Identify which cell holds the provided text, then report its [x, y] central coordinate. 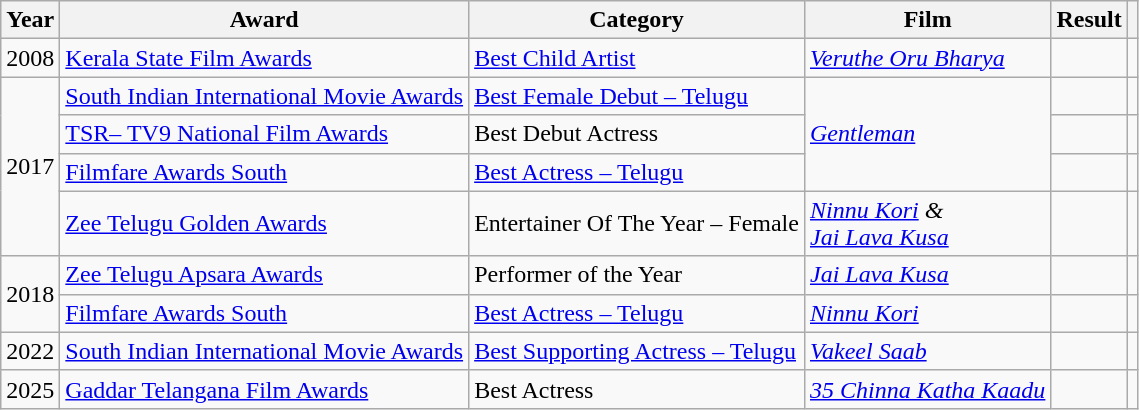
2025 [30, 389]
Category [637, 20]
Year [30, 20]
2022 [30, 351]
Veruthe Oru Bharya [927, 58]
2018 [30, 294]
TSR– TV9 National Film Awards [264, 134]
Award [264, 20]
2017 [30, 166]
Jai Lava Kusa [927, 275]
Result [1089, 20]
Best Actress [637, 389]
Best Debut Actress [637, 134]
Best Female Debut – Telugu [637, 96]
Zee Telugu Golden Awards [264, 224]
Film [927, 20]
Ninnu Kori &Jai Lava Kusa [927, 224]
Entertainer Of The Year – Female [637, 224]
Performer of the Year [637, 275]
35 Chinna Katha Kaadu [927, 389]
Gaddar Telangana Film Awards [264, 389]
Zee Telugu Apsara Awards [264, 275]
Kerala State Film Awards [264, 58]
Best Supporting Actress – Telugu [637, 351]
Best Child Artist [637, 58]
Gentleman [927, 134]
Ninnu Kori [927, 313]
2008 [30, 58]
Vakeel Saab [927, 351]
